Extract the (x, y) coordinate from the center of the cell holding the provided text.  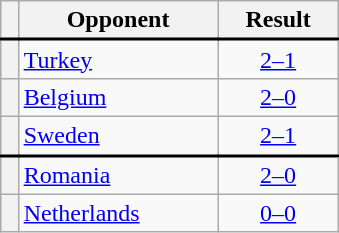
Result (278, 20)
Romania (118, 174)
Opponent (118, 20)
0–0 (278, 213)
Turkey (118, 60)
Netherlands (118, 213)
Belgium (118, 97)
Sweden (118, 136)
